Pinpoint the cell where the given text exists, returning its [X, Y] midpoint coordinate. 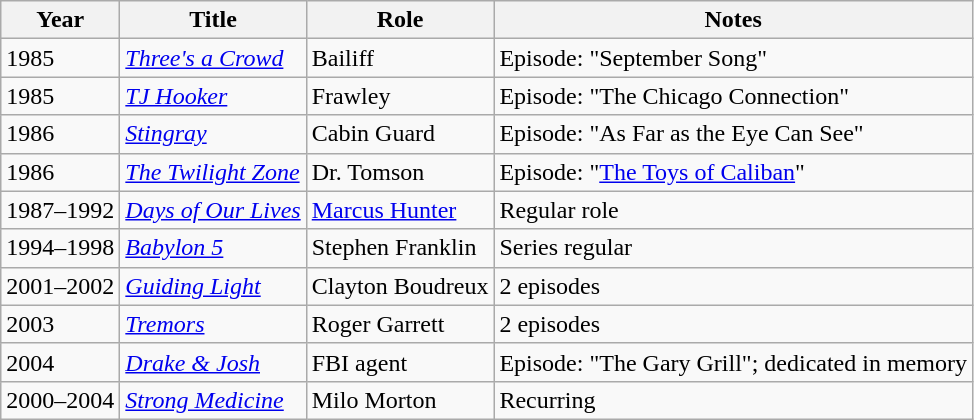
2001–2002 [60, 286]
Episode: "As Far as the Eye Can See" [734, 134]
Roger Garrett [400, 324]
1994–1998 [60, 248]
Episode: "The Chicago Connection" [734, 96]
TJ Hooker [213, 96]
Milo Morton [400, 400]
Role [400, 20]
Babylon 5 [213, 248]
Episode: "September Song" [734, 58]
Stingray [213, 134]
Dr. Tomson [400, 172]
2004 [60, 362]
Title [213, 20]
Clayton Boudreux [400, 286]
Episode: "The Gary Grill"; dedicated in memory [734, 362]
Frawley [400, 96]
2003 [60, 324]
Days of Our Lives [213, 210]
Drake & Josh [213, 362]
Series regular [734, 248]
Recurring [734, 400]
FBI agent [400, 362]
Regular role [734, 210]
Three's a Crowd [213, 58]
1987–1992 [60, 210]
Bailiff [400, 58]
Guiding Light [213, 286]
The Twilight Zone [213, 172]
Tremors [213, 324]
Episode: "The Toys of Caliban" [734, 172]
Year [60, 20]
Cabin Guard [400, 134]
2000–2004 [60, 400]
Notes [734, 20]
Strong Medicine [213, 400]
Marcus Hunter [400, 210]
Stephen Franklin [400, 248]
